Determine the [X, Y] coordinate at the center of the cell enclosing the given text.  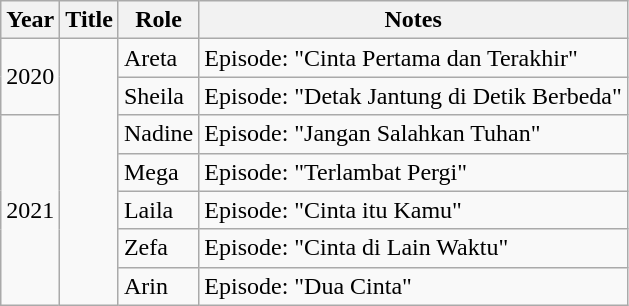
Year [30, 20]
2021 [30, 210]
Episode: "Cinta di Lain Waktu" [414, 248]
Role [158, 20]
Areta [158, 58]
Sheila [158, 96]
2020 [30, 77]
Episode: "Cinta Pertama dan Terakhir" [414, 58]
Episode: "Terlambat Pergi" [414, 172]
Episode: "Detak Jantung di Detik Berbeda" [414, 96]
Episode: "Dua Cinta" [414, 286]
Mega [158, 172]
Arin [158, 286]
Laila [158, 210]
Notes [414, 20]
Zefa [158, 248]
Nadine [158, 134]
Title [90, 20]
Episode: "Jangan Salahkan Tuhan" [414, 134]
Episode: "Cinta itu Kamu" [414, 210]
